For the text-containing cell, return its midpoint in (X, Y) coordinate format. 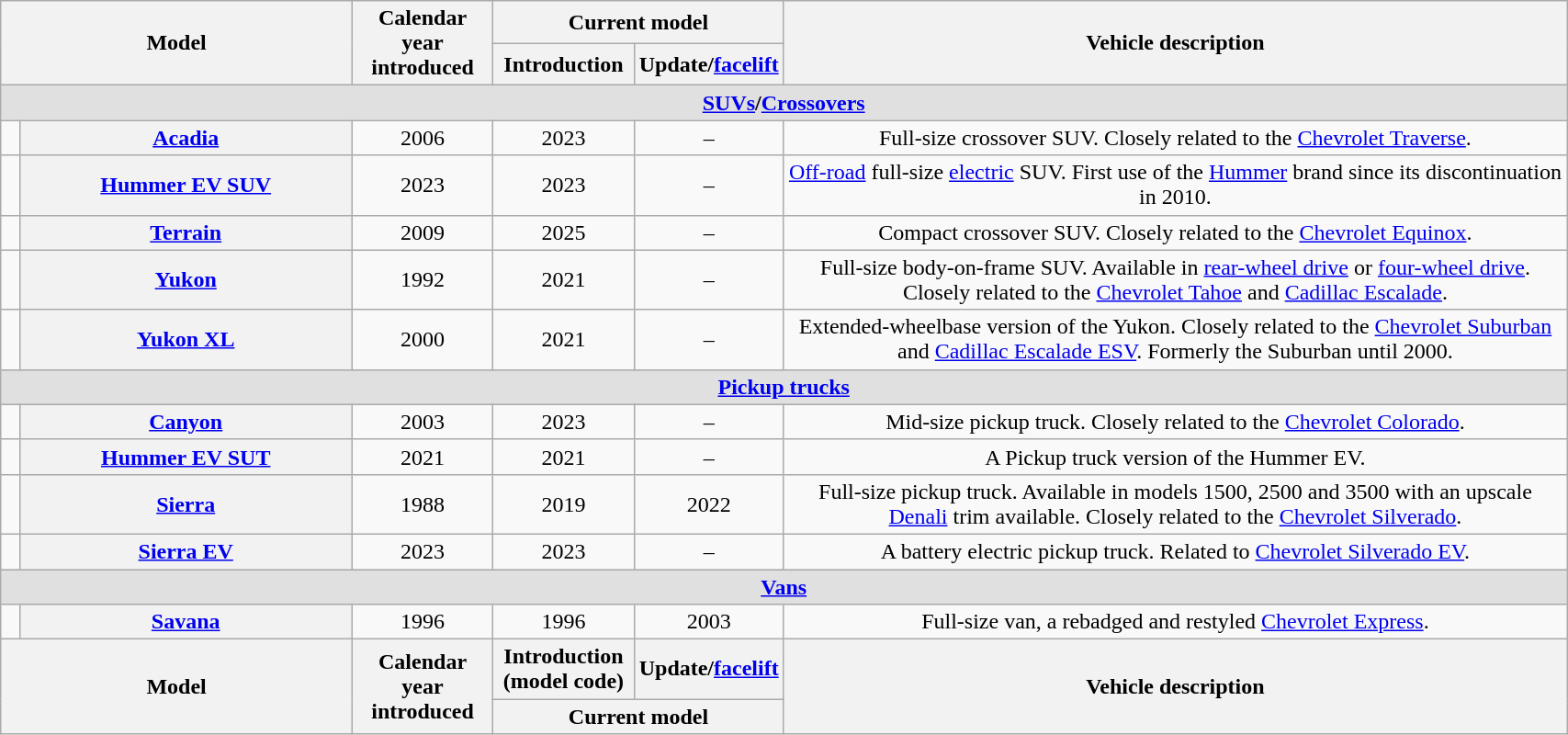
Yukon XL (186, 340)
Full-size pickup truck. Available in models 1500, 2500 and 3500 with an upscale Denali trim available. Closely related to the Chevrolet Silverado. (1175, 503)
Extended-wheelbase version of the Yukon. Closely related to the Chevrolet Suburban and Cadillac Escalade ESV. Formerly the Suburban until 2000. (1175, 340)
Off-road full-size electric SUV. First use of the Hummer brand since its discontinuation in 2010. (1175, 186)
1992 (423, 279)
Vans (784, 587)
Terrain (186, 232)
Sierra (186, 503)
2022 (709, 503)
Full-size crossover SUV. Closely related to the Chevrolet Traverse. (1175, 138)
Yukon (186, 279)
2006 (423, 138)
Introduction (model code) (564, 669)
Full-size van, a rebadged and restyled Chevrolet Express. (1175, 622)
2019 (564, 503)
Hummer EV SUT (186, 457)
1988 (423, 503)
Pickup trucks (784, 387)
Mid-size pickup truck. Closely related to the Chevrolet Colorado. (1175, 422)
Sierra EV (186, 551)
Acadia (186, 138)
A Pickup truck version of the Hummer EV. (1175, 457)
2025 (564, 232)
Introduction (564, 64)
Canyon (186, 422)
A battery electric pickup truck. Related to Chevrolet Silverado EV. (1175, 551)
Full-size body-on-frame SUV. Available in rear-wheel drive or four-wheel drive. Closely related to the Chevrolet Tahoe and Cadillac Escalade. (1175, 279)
Savana (186, 622)
Compact crossover SUV. Closely related to the Chevrolet Equinox. (1175, 232)
Hummer EV SUV (186, 186)
2000 (423, 340)
2009 (423, 232)
SUVs/Crossovers (784, 103)
